Extract the (x, y) coordinate from the center of the cell holding the provided text.  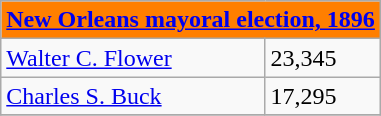
23,345 (322, 58)
17,295 (322, 96)
Charles S. Buck (133, 96)
Walter C. Flower (133, 58)
New Orleans mayoral election, 1896 (191, 20)
